Detect which cell encompasses the target text, then output its [x, y] center coordinate. 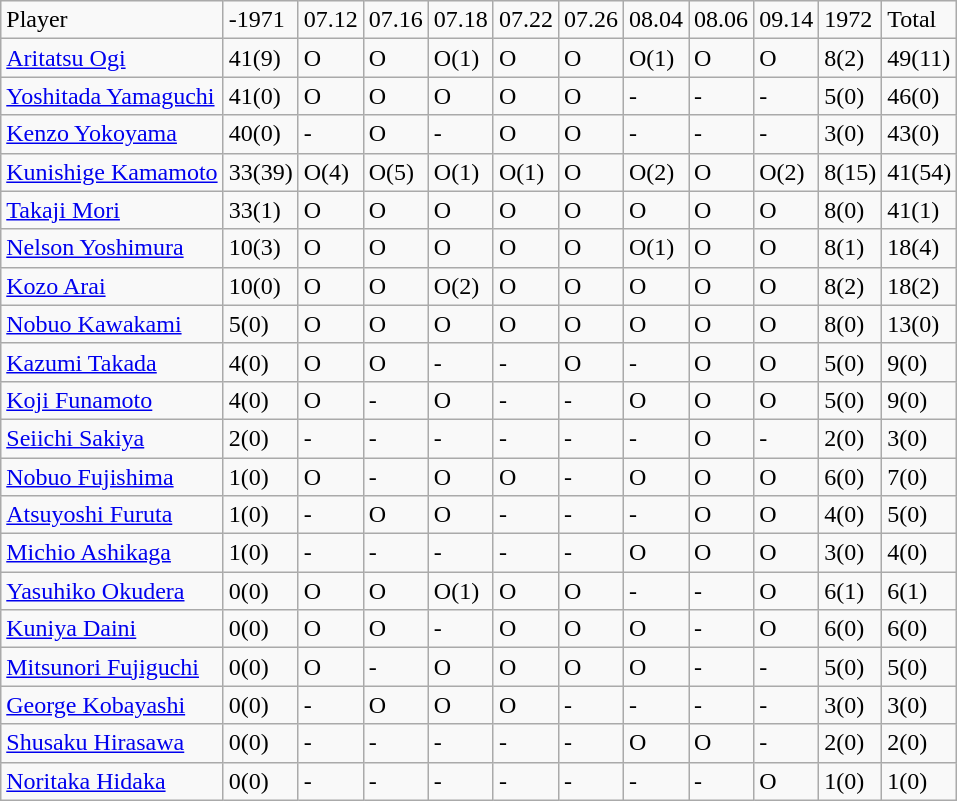
Kozo Arai [112, 286]
Takaji Mori [112, 210]
33(39) [260, 172]
1972 [850, 20]
8(1) [850, 248]
-1971 [260, 20]
07.26 [590, 20]
Kazumi Takada [112, 362]
41(0) [260, 96]
09.14 [786, 20]
08.06 [722, 20]
Noritaka Hidaka [112, 781]
41(54) [920, 172]
Mitsunori Fujiguchi [112, 667]
Michio Ashikaga [112, 553]
Seiichi Sakiya [112, 438]
10(0) [260, 286]
07.12 [330, 20]
Atsuyoshi Furuta [112, 515]
8(15) [850, 172]
Total [920, 20]
18(2) [920, 286]
41(1) [920, 210]
Koji Funamoto [112, 400]
Aritatsu Ogi [112, 58]
Yasuhiko Okudera [112, 591]
Player [112, 20]
07.16 [396, 20]
43(0) [920, 134]
13(0) [920, 324]
Kuniya Daini [112, 629]
33(1) [260, 210]
41(9) [260, 58]
7(0) [920, 477]
O(4) [330, 172]
07.18 [460, 20]
08.04 [656, 20]
Yoshitada Yamaguchi [112, 96]
49(11) [920, 58]
46(0) [920, 96]
George Kobayashi [112, 705]
Nobuo Kawakami [112, 324]
Kenzo Yokoyama [112, 134]
10(3) [260, 248]
07.22 [526, 20]
Shusaku Hirasawa [112, 743]
Kunishige Kamamoto [112, 172]
Nelson Yoshimura [112, 248]
O(5) [396, 172]
40(0) [260, 134]
18(4) [920, 248]
Nobuo Fujishima [112, 477]
